Locate the cell with the specified text and output its (x, y) center coordinate. 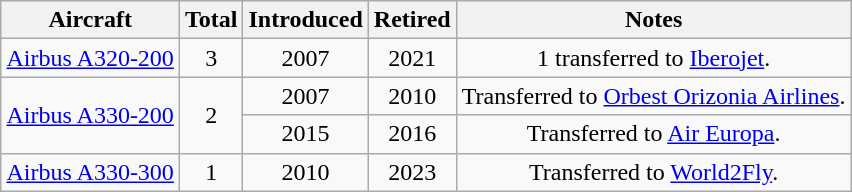
Transferred to World2Fly. (654, 172)
Transferred to Air Europa. (654, 134)
Retired (412, 20)
1 (211, 172)
Notes (654, 20)
1 transferred to Iberojet. (654, 58)
2021 (412, 58)
2023 (412, 172)
2 (211, 115)
Total (211, 20)
3 (211, 58)
Airbus A330-300 (90, 172)
Transferred to Orbest Orizonia Airlines. (654, 96)
Airbus A330-200 (90, 115)
Introduced (306, 20)
2015 (306, 134)
Airbus A320-200 (90, 58)
Aircraft (90, 20)
2016 (412, 134)
